Identify which cell holds the provided text, then report its [X, Y] central coordinate. 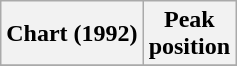
Peakposition [189, 34]
Chart (1992) [72, 34]
